Capture the cell that displays the provided text and extract its [x, y] central coordinate. 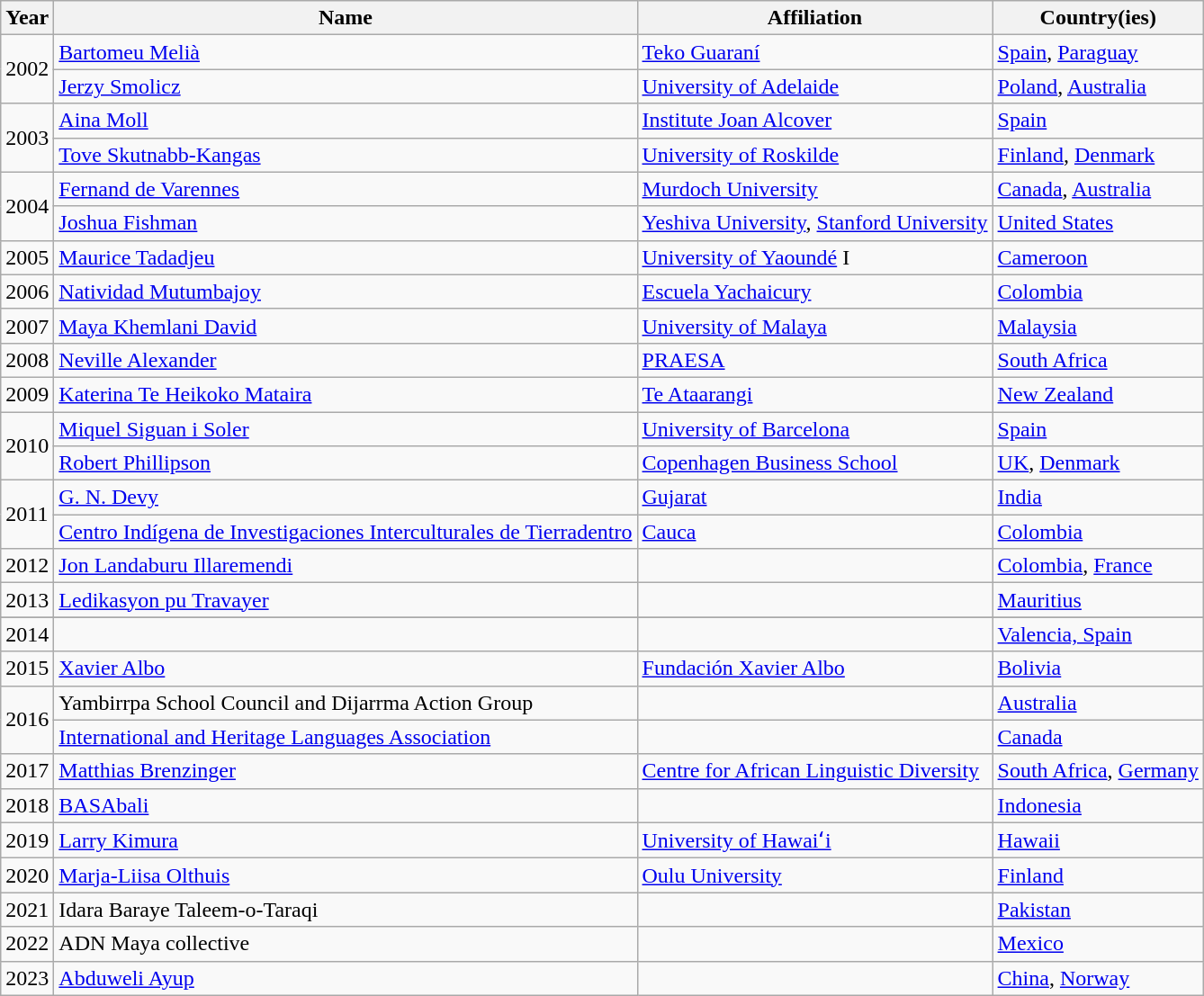
Hawaii [1098, 840]
Aina Moll [346, 121]
University of Barcelona [815, 429]
University of Roskilde [815, 155]
2018 [27, 805]
2006 [27, 292]
United States [1098, 223]
Miquel Siguan i Soler [346, 429]
2004 [27, 206]
2010 [27, 446]
Xavier Albo [346, 668]
Jon Landaburu Illaremendi [346, 566]
Institute Joan Alcover [815, 121]
2011 [27, 515]
2023 [27, 978]
Colombia, France [1098, 566]
Finland, Denmark [1098, 155]
South Africa, Germany [1098, 771]
University of Malaya [815, 326]
India [1098, 498]
ADN Maya collective [346, 944]
Joshua Fishman [346, 223]
Mexico [1098, 944]
Escuela Yachaicury [815, 292]
2002 [27, 69]
2019 [27, 840]
Larry Kimura [346, 840]
Marja-Liisa Olthuis [346, 875]
Murdoch University [815, 189]
2008 [27, 360]
Neville Alexander [346, 360]
2022 [27, 944]
2003 [27, 138]
Name [346, 18]
Spain, Paraguay [1098, 52]
International and Heritage Languages Association [346, 737]
University of Yaoundé I [815, 257]
2012 [27, 566]
Year [27, 18]
Copenhagen Business School [815, 463]
2015 [27, 668]
Affiliation [815, 18]
Cameroon [1098, 257]
Abduweli Ayup [346, 978]
Australia [1098, 703]
Canada [1098, 737]
Mauritius [1098, 600]
New Zealand [1098, 394]
Natividad Mutumbajoy [346, 292]
Yambirrpa School Council and Dijarrma Action Group [346, 703]
Country(ies) [1098, 18]
Matthias Brenzinger [346, 771]
G. N. Devy [346, 498]
2013 [27, 600]
Indonesia [1098, 805]
University of Hawaiʻi [815, 840]
2021 [27, 910]
Malaysia [1098, 326]
Ledikasyon pu Travayer [346, 600]
UK, Denmark [1098, 463]
2017 [27, 771]
Centro Indígena de Investigaciones Interculturales de Tierradentro [346, 532]
Finland [1098, 875]
Fernand de Varennes [346, 189]
Teko Guaraní [815, 52]
BASAbali [346, 805]
Cauca [815, 532]
2005 [27, 257]
Poland, Australia [1098, 86]
Maurice Tadadjeu [346, 257]
Pakistan [1098, 910]
Maya Khemlani David [346, 326]
Idara Baraye Taleem-o-Taraqi [346, 910]
2009 [27, 394]
Katerina Te Heikoko Mataira [346, 394]
Canada, Australia [1098, 189]
Gujarat [815, 498]
Yeshiva University, Stanford University [815, 223]
Oulu University [815, 875]
2014 [27, 634]
2007 [27, 326]
Bolivia [1098, 668]
China, Norway [1098, 978]
Bartomeu Melià [346, 52]
South Africa [1098, 360]
Robert Phillipson [346, 463]
Te Ataarangi [815, 394]
Valencia, Spain [1098, 634]
Fundación Xavier Albo [815, 668]
Tove Skutnabb-Kangas [346, 155]
Jerzy Smolicz [346, 86]
PRAESA [815, 360]
2016 [27, 720]
University of Adelaide [815, 86]
Centre for African Linguistic Diversity [815, 771]
2020 [27, 875]
